Find where the given text appears and provide that cell's center as (X, Y) coordinate. 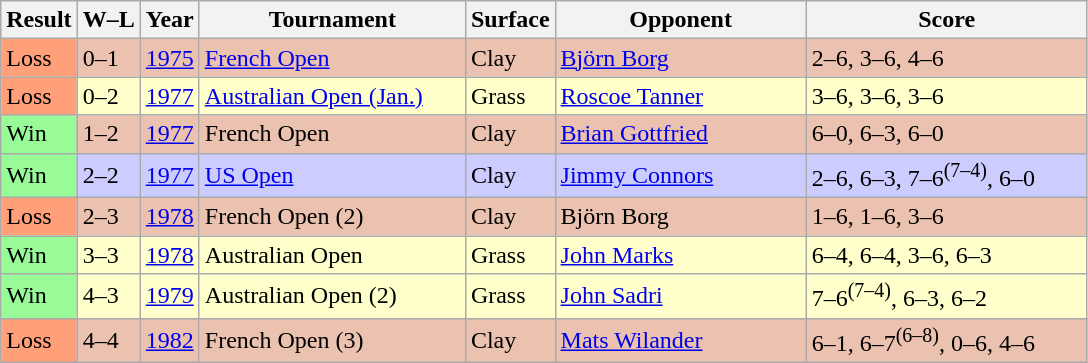
7–6(7–4), 6–3, 6–2 (946, 296)
Brian Gottfried (680, 134)
US Open (332, 176)
Jimmy Connors (680, 176)
W–L (108, 20)
4–4 (108, 340)
Roscoe Tanner (680, 96)
Australian Open (2) (332, 296)
Surface (510, 20)
French Open (3) (332, 340)
1–2 (108, 134)
Tournament (332, 20)
Australian Open (332, 255)
0–2 (108, 96)
John Marks (680, 255)
1–6, 1–6, 3–6 (946, 217)
1982 (170, 340)
Mats Wilander (680, 340)
3–6, 3–6, 3–6 (946, 96)
0–1 (108, 58)
2–6, 6–3, 7–6(7–4), 6–0 (946, 176)
John Sadri (680, 296)
French Open (2) (332, 217)
Score (946, 20)
Year (170, 20)
2–2 (108, 176)
3–3 (108, 255)
6–1, 6–7(6–8), 0–6, 4–6 (946, 340)
1975 (170, 58)
4–3 (108, 296)
1979 (170, 296)
6–4, 6–4, 3–6, 6–3 (946, 255)
Opponent (680, 20)
Australian Open (Jan.) (332, 96)
2–6, 3–6, 4–6 (946, 58)
2–3 (108, 217)
6–0, 6–3, 6–0 (946, 134)
Result (39, 20)
